Pinpoint the cell where the given text exists, returning its [x, y] midpoint coordinate. 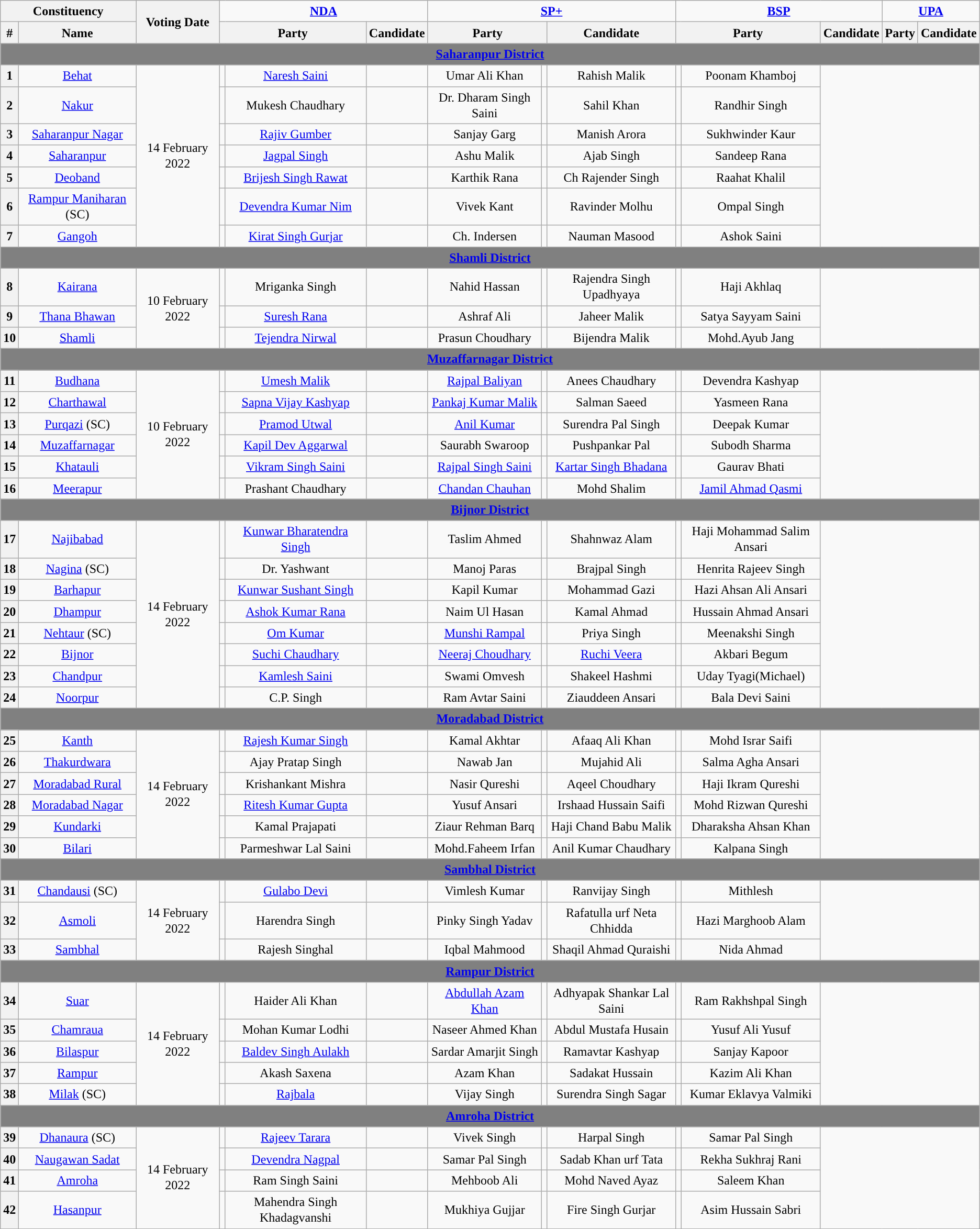
Iqbal Mahmood [485, 950]
Nawab Jan [485, 762]
Haji Chand Babu Malik [611, 826]
39 [9, 1137]
Rekha Sukhraj Rani [751, 1159]
Sandeep Rana [751, 156]
Pankaj Kumar Malik [485, 402]
Bilaspur [77, 1051]
Gangoh [77, 236]
38 [9, 1094]
Rajendra Singh Upadhyaya [611, 287]
9 [9, 316]
Sardar Amarjit Singh [485, 1051]
Mohammad Gazi [611, 590]
Mohd Israr Saifi [751, 740]
Kundarki [77, 826]
BSP [779, 12]
Ajay Pratap Singh [295, 762]
Swami Omvesh [485, 676]
Kunwar Bharatendra Singh [295, 539]
Ruchi Veera [611, 655]
Abdul Mustafa Husain [611, 1029]
Ritesh Kumar Gupta [295, 805]
Gaurav Bhati [751, 467]
Baldev Singh Aulakh [295, 1051]
Anil Kumar Chaudhary [611, 848]
Nida Ahmad [751, 950]
24 [9, 697]
Mukhiya Gujjar [485, 1210]
15 [9, 467]
Uday Tyagi(Michael) [751, 676]
Devendra Nagpal [295, 1159]
Mohan Kumar Lodhi [295, 1029]
Suresh Rana [295, 316]
Asim Hussain Sabri [751, 1210]
Tejendra Nirwal [295, 338]
Name [77, 32]
Naugawan Sadat [77, 1159]
31 [9, 891]
25 [9, 740]
Rajpal Baliyan [485, 381]
Behat [77, 75]
Bijnor District [490, 510]
Rajiv Gumber [295, 134]
Budhana [77, 381]
Ziauddeen Ansari [611, 697]
Moradabad District [490, 719]
Amroha District [490, 1116]
Parmeshwar Lal Saini [295, 848]
Umesh Malik [295, 381]
Chandpur [77, 676]
Sadab Khan urf Tata [611, 1159]
Ranvijay Singh [611, 891]
Shamli [77, 338]
7 [9, 236]
Harpal Singh [611, 1137]
Naim Ul Hasan [485, 612]
Hazi Marghoob Alam [751, 921]
Kirat Singh Gurjar [295, 236]
Salman Saeed [611, 402]
Asmoli [77, 921]
Naresh Saini [295, 75]
Deoband [77, 177]
Vivek Singh [485, 1137]
2 [9, 105]
Sambhal District [490, 869]
35 [9, 1029]
Vijay Singh [485, 1094]
Om Kumar [295, 633]
Jagpal Singh [295, 156]
Sapna Vijay Kashyap [295, 402]
20 [9, 612]
Mohd Shalim [611, 488]
19 [9, 590]
Ashu Malik [485, 156]
Taslim Ahmed [485, 539]
Dhampur [77, 612]
Mohd.Faheem Irfan [485, 848]
Aqeel Choudhary [611, 783]
Sambhal [77, 950]
42 [9, 1210]
Karthik Rana [485, 177]
Mithlesh [751, 891]
Voting Date [178, 22]
Rampur [77, 1073]
11 [9, 381]
Afaaq Ali Khan [611, 740]
Ram Singh Saini [295, 1180]
41 [9, 1180]
Kairana [77, 287]
Chandausi (SC) [77, 891]
Bijendra Malik [611, 338]
Akash Saxena [295, 1073]
Irshaad Hussain Saifi [611, 805]
Ravinder Molhu [611, 206]
Hussain Ahmad Ansari [751, 612]
Saurabh Swaroop [485, 445]
Shaqil Ahmad Quraishi [611, 950]
Nauman Masood [611, 236]
Kamal Ahmad [611, 612]
Sanjay Kapoor [751, 1051]
Meenakshi Singh [751, 633]
Jaheer Malik [611, 316]
Raahat Khalil [751, 177]
Mriganka Singh [295, 287]
Meerapur [77, 488]
Rampur District [490, 971]
Vivek Kant [485, 206]
Randhir Singh [751, 105]
40 [9, 1159]
5 [9, 177]
Najibabad [77, 539]
Abdullah Azam Khan [485, 1000]
Nagina (SC) [77, 569]
Kunwar Sushant Singh [295, 590]
Poonam Khamboj [751, 75]
Munshi Rampal [485, 633]
Mahendra Singh Khadagvanshi [295, 1210]
21 [9, 633]
Charthawal [77, 402]
14 [9, 445]
Haji Akhlaq [751, 287]
Kamlesh Saini [295, 676]
Mohd Rizwan Qureshi [751, 805]
Chamraua [77, 1029]
Nehtaur (SC) [77, 633]
Neeraj Choudhary [485, 655]
Anil Kumar [485, 424]
Adhyapak Shankar Lal Saini [611, 1000]
28 [9, 805]
Subodh Sharma [751, 445]
Rajbala [295, 1094]
12 [9, 402]
Prasun Choudhary [485, 338]
Anees Chaudhary [611, 381]
Moradabad Rural [77, 783]
Fire Singh Gurjar [611, 1210]
Haji Mohammad Salim Ansari [751, 539]
13 [9, 424]
Kamal Prajapati [295, 826]
26 [9, 762]
Bilari [77, 848]
Ompal Singh [751, 206]
C.P. Singh [295, 697]
Azam Khan [485, 1073]
Satya Sayyam Saini [751, 316]
Dharaksha Ahsan Khan [751, 826]
Barhapur [77, 590]
Amroha [77, 1180]
Thana Bhawan [77, 316]
Mehboob Ali [485, 1180]
Ram Avtar Saini [485, 697]
Prashant Chaudhary [295, 488]
Rahish Malik [611, 75]
Ashraf Ali [485, 316]
Kumar Eklavya Valmiki [751, 1094]
Nasir Qureshi [485, 783]
4 [9, 156]
NDA [324, 12]
Shakeel Hashmi [611, 676]
Haider Ali Khan [295, 1000]
Sanjay Garg [485, 134]
Salma Agha Ansari [751, 762]
29 [9, 826]
Yusuf Ali Yusuf [751, 1029]
32 [9, 921]
Rajpal Singh Saini [485, 467]
Harendra Singh [295, 921]
Dhanaura (SC) [77, 1137]
Krishankant Mishra [295, 783]
Kanth [77, 740]
33 [9, 950]
Yusuf Ansari [485, 805]
Kalpana Singh [751, 848]
Gulabo Devi [295, 891]
Thakurdwara [77, 762]
Haji Ikram Qureshi [751, 783]
Sadakat Hussain [611, 1073]
10 [9, 338]
23 [9, 676]
Pushpankar Pal [611, 445]
Devendra Kumar Nim [295, 206]
17 [9, 539]
Sahil Khan [611, 105]
Kapil Dev Aggarwal [295, 445]
Ajab Singh [611, 156]
Hazi Ahsan Ali Ansari [751, 590]
Surendra Pal Singh [611, 424]
Mujahid Ali [611, 762]
Umar Ali Khan [485, 75]
22 [9, 655]
# [9, 32]
Saharanpur Nagar [77, 134]
Rampur Maniharan (SC) [77, 206]
Milak (SC) [77, 1094]
34 [9, 1000]
Ch Rajender Singh [611, 177]
6 [9, 206]
Saharanpur District [490, 54]
Deepak Kumar [751, 424]
Kartar Singh Bhadana [611, 467]
Rajeev Tarara [295, 1137]
Vikram Singh Saini [295, 467]
Dr. Dharam Singh Saini [485, 105]
Pinky Singh Yadav [485, 921]
Surendra Singh Sagar [611, 1094]
Khatauli [77, 467]
Kamal Akhtar [485, 740]
Bala Devi Saini [751, 697]
Vimlesh Kumar [485, 891]
Ashok Kumar Rana [295, 612]
Brajpal Singh [611, 569]
Shahnwaz Alam [611, 539]
UPA [931, 12]
Dr. Yashwant [295, 569]
Nakur [77, 105]
Ram Rakhshpal Singh [751, 1000]
Shamli District [490, 258]
Hasanpur [77, 1210]
Suchi Chaudhary [295, 655]
Priya Singh [611, 633]
16 [9, 488]
Nahid Hassan [485, 287]
Rajesh Singhal [295, 950]
Brijesh Singh Rawat [295, 177]
Moradabad Nagar [77, 805]
Constituency [68, 12]
Bijnor [77, 655]
Yasmeen Rana [751, 402]
Purqazi (SC) [77, 424]
Ramavtar Kashyap [611, 1051]
Devendra Kashyap [751, 381]
SP+ [552, 12]
27 [9, 783]
Noorpur [77, 697]
37 [9, 1073]
Rafatulla urf Neta Chhidda [611, 921]
3 [9, 134]
1 [9, 75]
Sukhwinder Kaur [751, 134]
Saharanpur [77, 156]
Mukesh Chaudhary [295, 105]
Muzaffarnagar District [490, 359]
Jamil Ahmad Qasmi [751, 488]
Ziaur Rehman Barq [485, 826]
Suar [77, 1000]
Manoj Paras [485, 569]
Muzaffarnagar [77, 445]
Ch. Indersen [485, 236]
Rajesh Kumar Singh [295, 740]
Akbari Begum [751, 655]
Saleem Khan [751, 1180]
Mohd Naved Ayaz [611, 1180]
Mohd.Ayub Jang [751, 338]
Pramod Utwal [295, 424]
Manish Arora [611, 134]
Ashok Saini [751, 236]
30 [9, 848]
Henrita Rajeev Singh [751, 569]
8 [9, 287]
Kapil Kumar [485, 590]
Chandan Chauhan [485, 488]
18 [9, 569]
Kazim Ali Khan [751, 1073]
36 [9, 1051]
Naseer Ahmed Khan [485, 1029]
